For the text-containing cell, return its midpoint in [x, y] coordinate format. 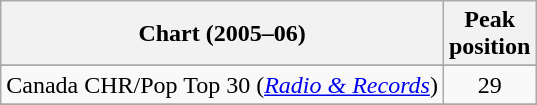
29 [489, 85]
Peakposition [489, 34]
Canada CHR/Pop Top 30 (Radio & Records) [222, 85]
Chart (2005–06) [222, 34]
